Determine the (x, y) coordinate at the center of the cell enclosing the given text.  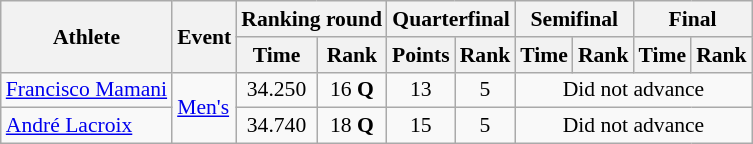
Final (692, 19)
Points (421, 55)
Semifinal (574, 19)
Quarterfinal (451, 19)
15 (421, 126)
34.740 (276, 126)
Francisco Mamani (86, 90)
Event (204, 36)
34.250 (276, 90)
Ranking round (312, 19)
16 Q (352, 90)
André Lacroix (86, 126)
18 Q (352, 126)
13 (421, 90)
Athlete (86, 36)
Men's (204, 108)
